For the text-containing cell, return its midpoint in (x, y) coordinate format. 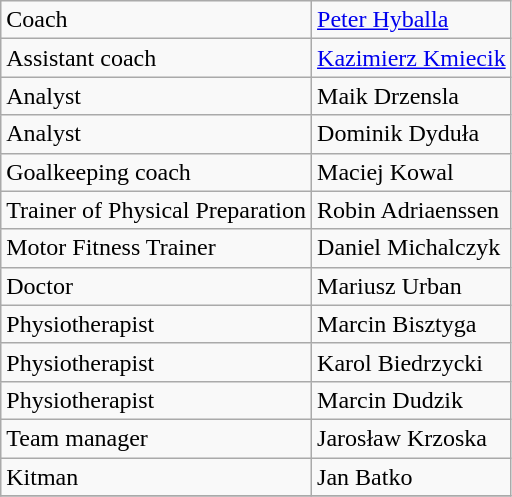
Robin Adriaenssen (412, 210)
Kazimierz Kmiecik (412, 58)
Dominik Dyduła (412, 134)
Jan Batko (412, 477)
Team manager (156, 438)
Mariusz Urban (412, 286)
Kitman (156, 477)
Assistant coach (156, 58)
Motor Fitness Trainer (156, 248)
Trainer of Physical Preparation (156, 210)
Goalkeeping coach (156, 172)
Maik Drzensla (412, 96)
Marcin Bisztyga (412, 324)
Jarosław Krzoska (412, 438)
Daniel Michalczyk (412, 248)
Coach (156, 20)
Karol Biedrzycki (412, 362)
Marcin Dudzik (412, 400)
Doctor (156, 286)
Maciej Kowal (412, 172)
Peter Hyballa (412, 20)
